Determine the [X, Y] coordinate at the center of the cell enclosing the given text.  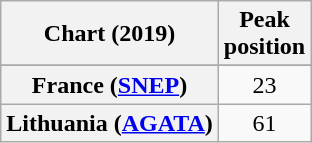
Chart (2019) [110, 34]
23 [264, 85]
61 [264, 123]
Peakposition [264, 34]
France (SNEP) [110, 85]
Lithuania (AGATA) [110, 123]
